Provide the (x, y) coordinate of the cell's center where the given text is located.  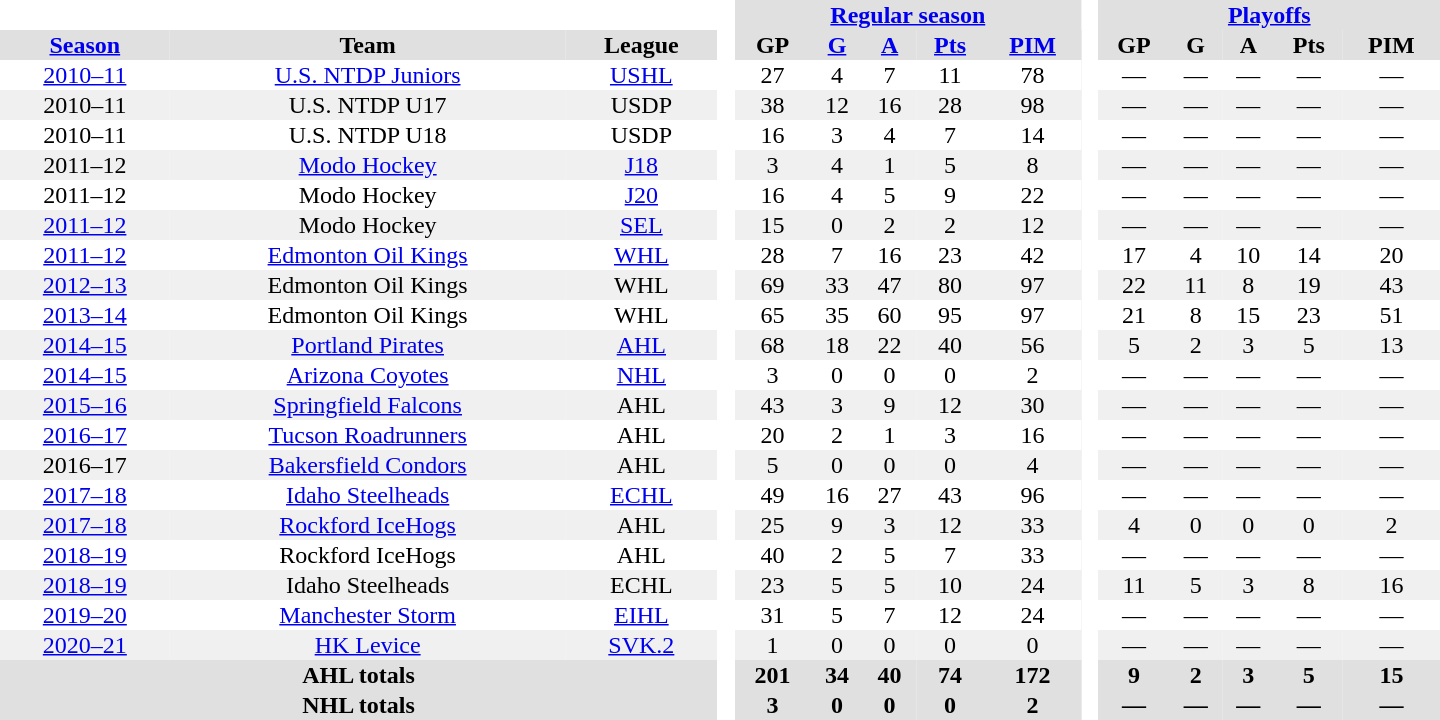
21 (1134, 315)
80 (950, 285)
201 (773, 675)
35 (838, 315)
Springfield Falcons (368, 405)
34 (838, 675)
2019–20 (85, 615)
60 (890, 315)
NHL totals (358, 705)
42 (1032, 255)
172 (1032, 675)
49 (773, 495)
17 (1134, 255)
2020–21 (85, 645)
95 (950, 315)
2012–13 (85, 285)
Tucson Roadrunners (368, 435)
96 (1032, 495)
Season (85, 45)
League (642, 45)
Portland Pirates (368, 345)
Bakersfield Condors (368, 465)
NHL (642, 375)
78 (1032, 75)
USHL (642, 75)
19 (1309, 285)
30 (1032, 405)
AHL totals (358, 675)
Regular season (908, 15)
U.S. NTDP U17 (368, 105)
Arizona Coyotes (368, 375)
2015–16 (85, 405)
98 (1032, 105)
U.S. NTDP U18 (368, 135)
56 (1032, 345)
47 (890, 285)
Manchester Storm (368, 615)
74 (950, 675)
U.S. NTDP Juniors (368, 75)
18 (838, 345)
Team (368, 45)
Playoffs (1270, 15)
2013–14 (85, 315)
J18 (642, 165)
68 (773, 345)
13 (1392, 345)
J20 (642, 195)
38 (773, 105)
SEL (642, 225)
25 (773, 525)
51 (1392, 315)
HK Levice (368, 645)
31 (773, 615)
69 (773, 285)
EIHL (642, 615)
SVK.2 (642, 645)
65 (773, 315)
